From the cell containing the given text, extract its center point as (x, y) coordinate. 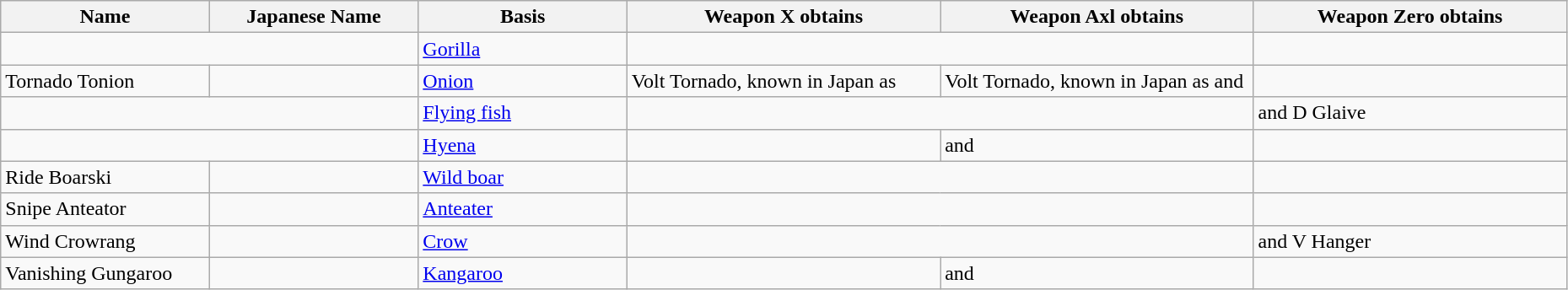
Gorilla (523, 49)
Snipe Anteator (105, 209)
Weapon Axl obtains (1097, 17)
Crow (523, 241)
Onion (523, 81)
Ride Boarski (105, 177)
Tornado Tonion (105, 81)
and V Hanger (1410, 241)
Hyena (523, 145)
Volt Tornado, known in Japan as and (1097, 81)
Volt Tornado, known in Japan as (783, 81)
Wild boar (523, 177)
Weapon X obtains (783, 17)
Japanese Name (314, 17)
Flying fish (523, 113)
and D Glaive (1410, 113)
Weapon Zero obtains (1410, 17)
Basis (523, 17)
Kangaroo (523, 273)
Vanishing Gungaroo (105, 273)
Name (105, 17)
Wind Crowrang (105, 241)
Anteater (523, 209)
